Find where the given text appears and provide that cell's center as [X, Y] coordinate. 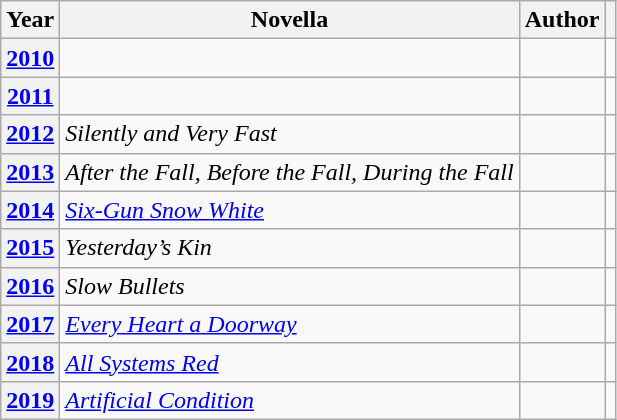
2011 [30, 96]
After the Fall, Before the Fall, During the Fall [290, 172]
Novella [290, 20]
2013 [30, 172]
Silently and Very Fast [290, 134]
Artificial Condition [290, 400]
2012 [30, 134]
Yesterday’s Kin [290, 248]
2010 [30, 58]
Every Heart a Doorway [290, 324]
2017 [30, 324]
Author [562, 20]
2018 [30, 362]
Six-Gun Snow White [290, 210]
2016 [30, 286]
Year [30, 20]
All Systems Red [290, 362]
2015 [30, 248]
2019 [30, 400]
2014 [30, 210]
Slow Bullets [290, 286]
